Search for the cell housing the specified text and yield its [x, y] center coordinate. 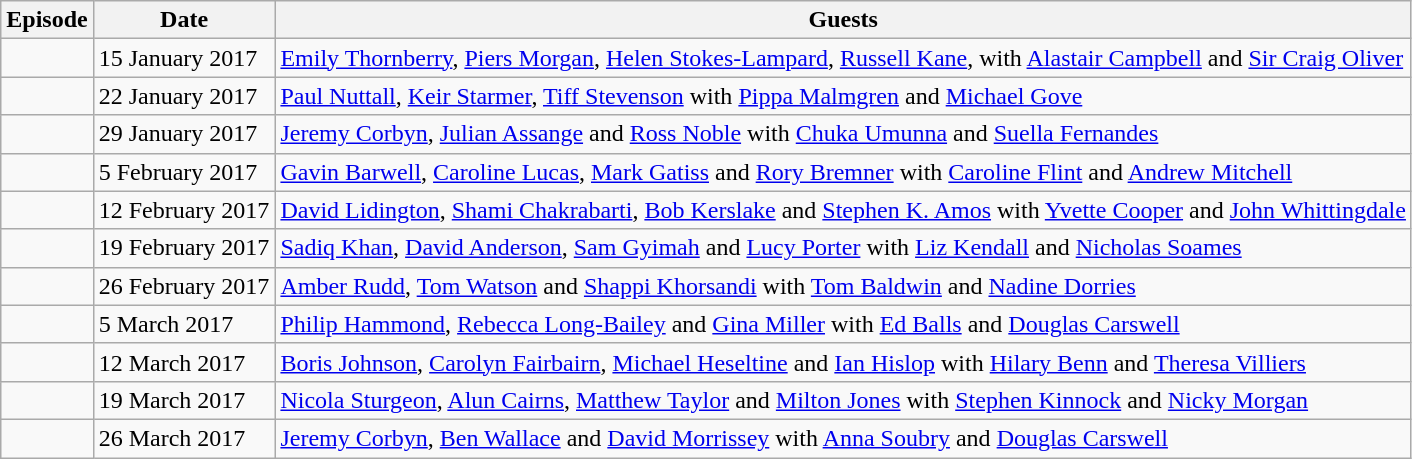
26 March 2017 [184, 438]
29 January 2017 [184, 134]
15 January 2017 [184, 58]
Gavin Barwell, Caroline Lucas, Mark Gatiss and Rory Bremner with Caroline Flint and Andrew Mitchell [844, 172]
5 February 2017 [184, 172]
Date [184, 20]
Emily Thornberry, Piers Morgan, Helen Stokes-Lampard, Russell Kane, with Alastair Campbell and Sir Craig Oliver [844, 58]
12 March 2017 [184, 362]
22 January 2017 [184, 96]
Sadiq Khan, David Anderson, Sam Gyimah and Lucy Porter with Liz Kendall and Nicholas Soames [844, 248]
David Lidington, Shami Chakrabarti, Bob Kerslake and Stephen K. Amos with Yvette Cooper and John Whittingdale [844, 210]
Episode [47, 20]
Boris Johnson, Carolyn Fairbairn, Michael Heseltine and Ian Hislop with Hilary Benn and Theresa Villiers [844, 362]
Paul Nuttall, Keir Starmer, Tiff Stevenson with Pippa Malmgren and Michael Gove [844, 96]
Nicola Sturgeon, Alun Cairns, Matthew Taylor and Milton Jones with Stephen Kinnock and Nicky Morgan [844, 400]
Philip Hammond, Rebecca Long-Bailey and Gina Miller with Ed Balls and Douglas Carswell [844, 324]
19 February 2017 [184, 248]
12 February 2017 [184, 210]
Jeremy Corbyn, Ben Wallace and David Morrissey with Anna Soubry and Douglas Carswell [844, 438]
Guests [844, 20]
Amber Rudd, Tom Watson and Shappi Khorsandi with Tom Baldwin and Nadine Dorries [844, 286]
5 March 2017 [184, 324]
19 March 2017 [184, 400]
Jeremy Corbyn, Julian Assange and Ross Noble with Chuka Umunna and Suella Fernandes [844, 134]
26 February 2017 [184, 286]
